Extract the [X, Y] coordinate from the center of the cell holding the provided text.  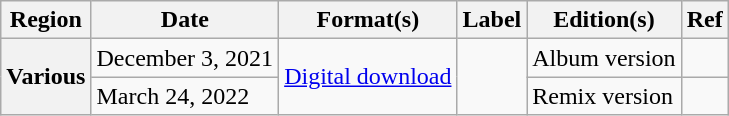
March 24, 2022 [185, 96]
Region [46, 20]
Album version [604, 58]
December 3, 2021 [185, 58]
Edition(s) [604, 20]
Remix version [604, 96]
Date [185, 20]
Label [492, 20]
Various [46, 77]
Format(s) [368, 20]
Ref [704, 20]
Digital download [368, 77]
